Extract the [x, y] coordinate from the center of the cell holding the provided text.  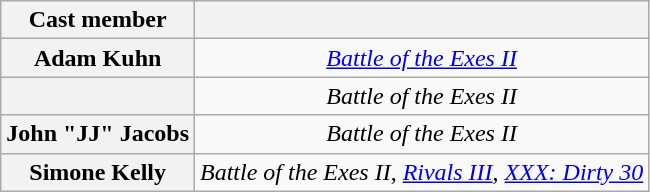
John "JJ" Jacobs [98, 134]
Cast member [98, 20]
Battle of the Exes II, Rivals III, XXX: Dirty 30 [422, 172]
Simone Kelly [98, 172]
Adam Kuhn [98, 58]
